Return the (X, Y) coordinate for the center point of the cell that contains the specified text.  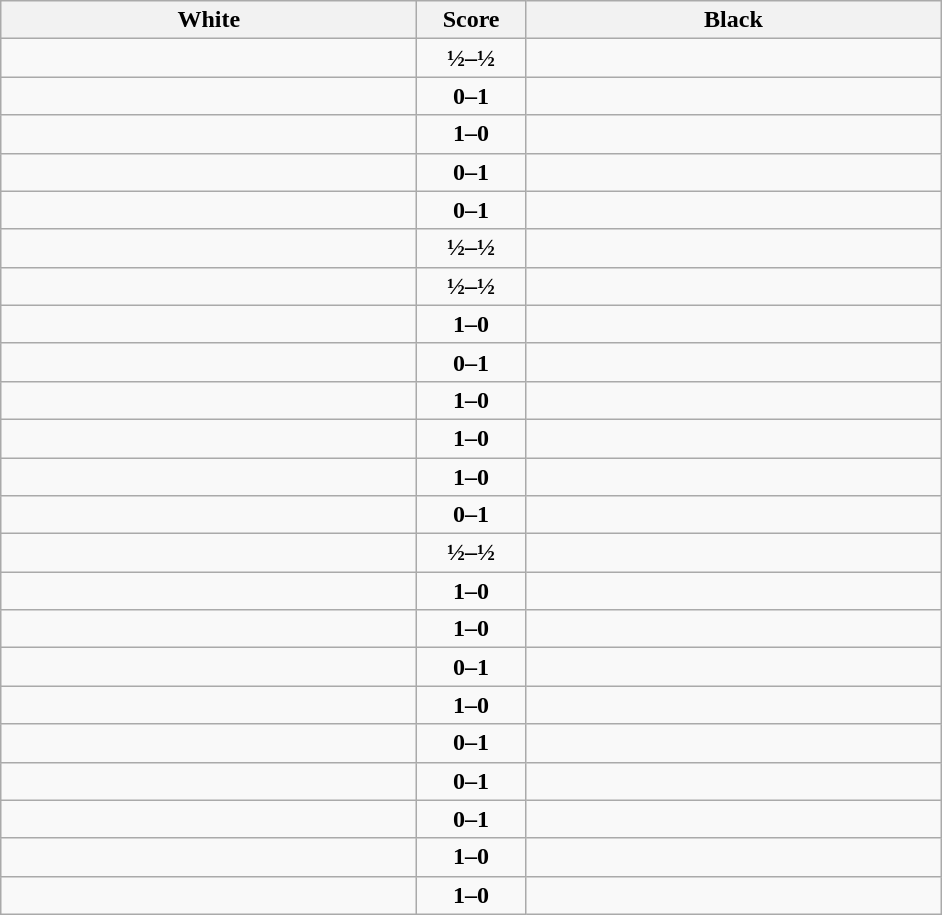
White (209, 20)
Black (733, 20)
Score (472, 20)
